Provide the [X, Y] coordinate of the cell's center where the given text is located.  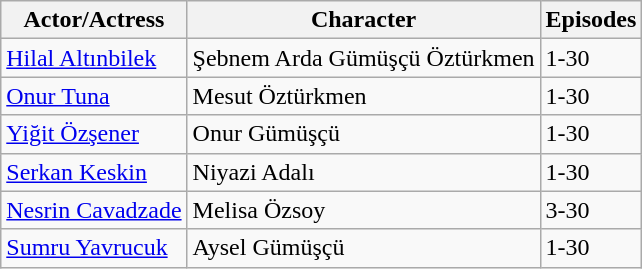
Sumru Yavrucuk [94, 248]
Episodes [591, 20]
3-30 [591, 210]
Melisa Özsoy [364, 210]
Serkan Keskin [94, 172]
Onur Gümüşçü [364, 134]
Mesut Öztürkmen [364, 96]
Niyazi Adalı [364, 172]
Yiğit Özşener [94, 134]
Actor/Actress [94, 20]
Şebnem Arda Gümüşçü Öztürkmen [364, 58]
Aysel Gümüşçü [364, 248]
Onur Tuna [94, 96]
Nesrin Cavadzade [94, 210]
Hilal Altınbilek [94, 58]
Character [364, 20]
